Pinpoint the cell where the given text exists, returning its (X, Y) midpoint coordinate. 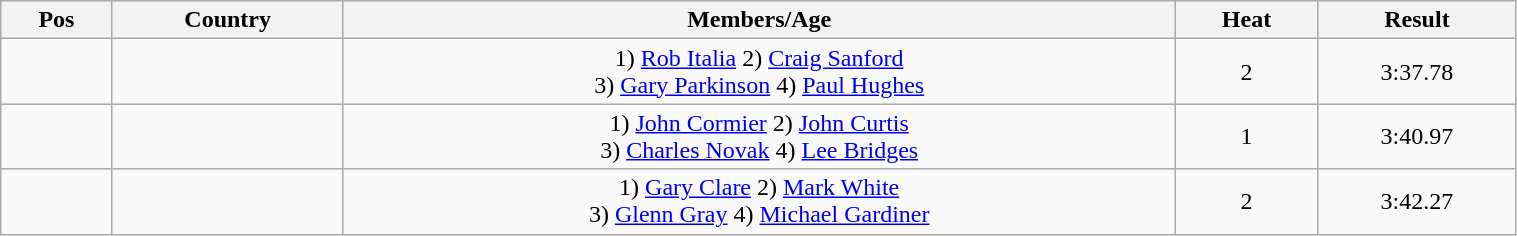
3:37.78 (1417, 72)
Members/Age (759, 20)
Pos (56, 20)
1 (1246, 136)
1) Rob Italia 2) Craig Sanford3) Gary Parkinson 4) Paul Hughes (759, 72)
Heat (1246, 20)
1) Gary Clare 2) Mark White3) Glenn Gray 4) Michael Gardiner (759, 202)
3:40.97 (1417, 136)
3:42.27 (1417, 202)
Result (1417, 20)
1) John Cormier 2) John Curtis3) Charles Novak 4) Lee Bridges (759, 136)
Country (228, 20)
